Locate the cell with the specified text and output its (X, Y) center coordinate. 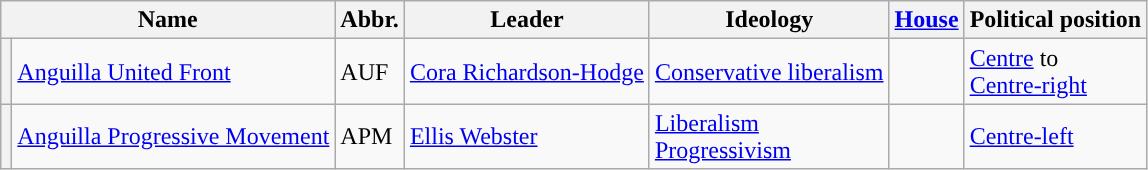
Cora Richardson-Hodge (526, 72)
Ideology (769, 20)
Leader (526, 20)
AUF (370, 72)
APM (370, 136)
Political position (1055, 20)
Abbr. (370, 20)
House (926, 20)
Anguilla United Front (174, 72)
Centre toCentre-right (1055, 72)
Anguilla Progressive Movement (174, 136)
Centre-left (1055, 136)
Conservative liberalism (769, 72)
LiberalismProgressivism (769, 136)
Name (168, 20)
Ellis Webster (526, 136)
